Locate the cell with the specified text and output its [X, Y] center coordinate. 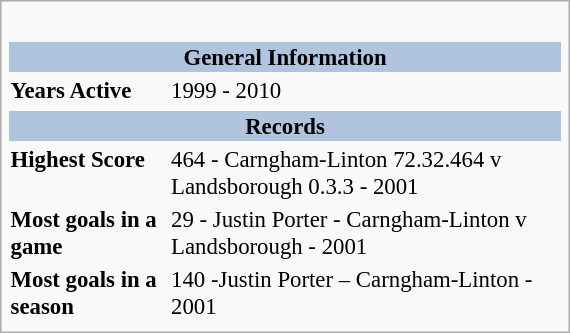
General Information [285, 57]
Highest Score [88, 172]
Records [285, 126]
Years Active [88, 90]
140 -Justin Porter – Carngham-Linton - 2001 [366, 292]
1999 - 2010 [366, 90]
464 - Carngham-Linton 72.32.464 v Landsborough 0.3.3 - 2001 [366, 172]
29 - Justin Porter - Carngham-Linton v Landsborough - 2001 [366, 232]
Most goals in a season [88, 292]
Most goals in a game [88, 232]
